Determine the (x, y) coordinate at the center of the cell enclosing the given text.  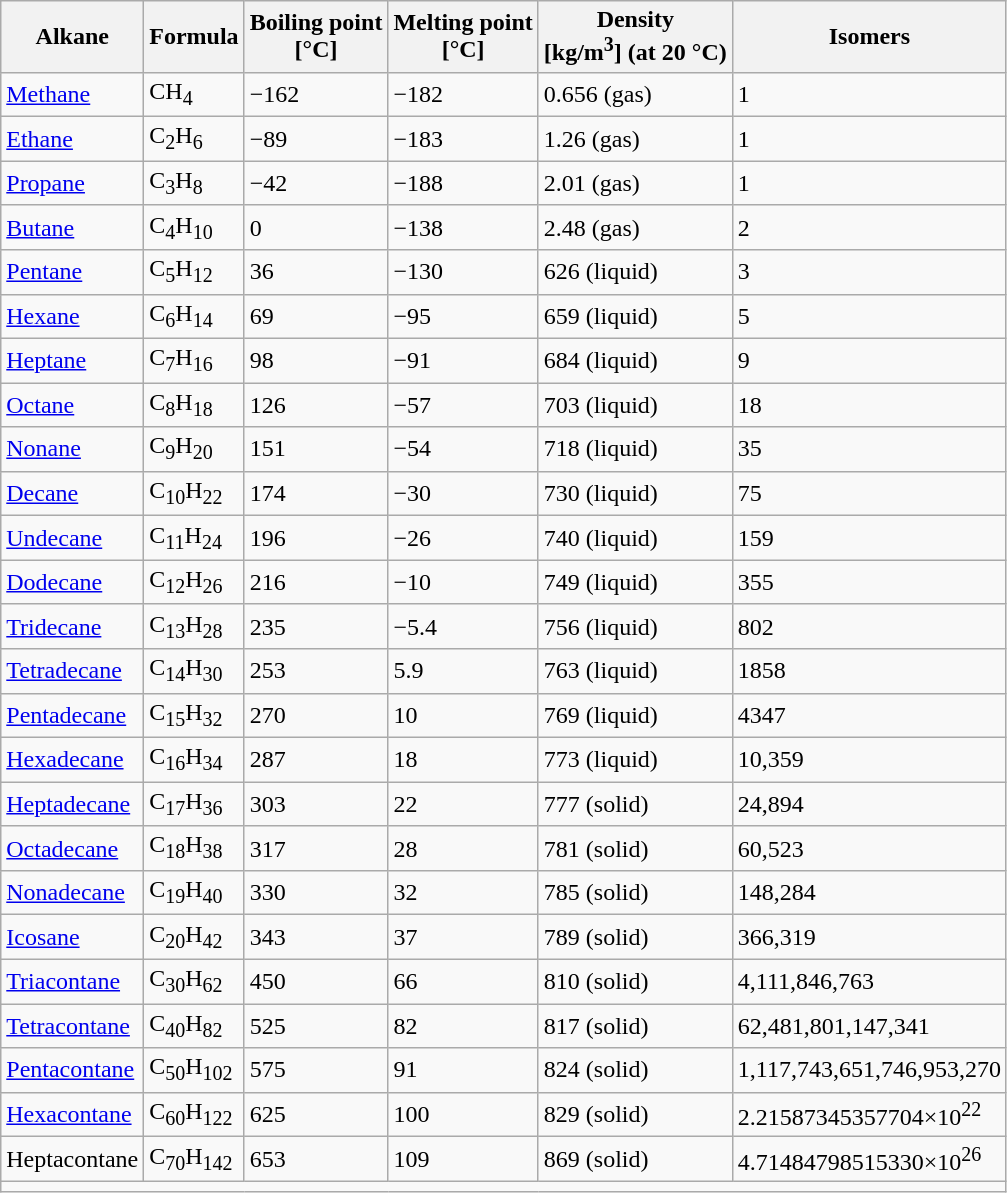
1.26 (gas) (635, 139)
Formula (194, 37)
148,284 (869, 892)
626 (liquid) (635, 272)
Pentane (72, 272)
Hexadecane (72, 759)
35 (869, 449)
Dodecane (72, 582)
5 (869, 316)
C15H32 (194, 715)
Heptadecane (72, 804)
28 (463, 848)
763 (liquid) (635, 671)
829 (solid) (635, 1114)
Methane (72, 94)
703 (liquid) (635, 405)
98 (316, 360)
Hexane (72, 316)
Heptacontane (72, 1160)
66 (463, 981)
36 (316, 272)
Tridecane (72, 626)
Butane (72, 227)
Heptane (72, 360)
C3H8 (194, 183)
91 (463, 1070)
Tetracontane (72, 1026)
−91 (463, 360)
785 (solid) (635, 892)
69 (316, 316)
653 (316, 1160)
C12H26 (194, 582)
C7H16 (194, 360)
Nonane (72, 449)
C16H34 (194, 759)
330 (316, 892)
−138 (463, 227)
−42 (316, 183)
0.656 (gas) (635, 94)
C8H18 (194, 405)
C5H12 (194, 272)
109 (463, 1160)
C17H36 (194, 804)
196 (316, 538)
C2H6 (194, 139)
810 (solid) (635, 981)
C6H14 (194, 316)
Triacontane (72, 981)
Alkane (72, 37)
C70H142 (194, 1160)
270 (316, 715)
777 (solid) (635, 804)
718 (liquid) (635, 449)
−95 (463, 316)
1858 (869, 671)
Melting point[°C] (463, 37)
253 (316, 671)
C9H20 (194, 449)
450 (316, 981)
Density[kg/m3] (at 20 °C) (635, 37)
684 (liquid) (635, 360)
Hexacontane (72, 1114)
−162 (316, 94)
Pentadecane (72, 715)
824 (solid) (635, 1070)
32 (463, 892)
C14H30 (194, 671)
235 (316, 626)
Propane (72, 183)
C10H22 (194, 493)
869 (solid) (635, 1160)
769 (liquid) (635, 715)
C4H10 (194, 227)
−26 (463, 538)
773 (liquid) (635, 759)
62,481,801,147,341 (869, 1026)
2 (869, 227)
817 (solid) (635, 1026)
287 (316, 759)
355 (869, 582)
C50H102 (194, 1070)
2.21587345357704×1022 (869, 1114)
−188 (463, 183)
756 (liquid) (635, 626)
781 (solid) (635, 848)
24,894 (869, 804)
−182 (463, 94)
659 (liquid) (635, 316)
75 (869, 493)
1,117,743,651,746,953,270 (869, 1070)
Isomers (869, 37)
Octane (72, 405)
789 (solid) (635, 937)
4.71484798515330×1026 (869, 1160)
C18H38 (194, 848)
174 (316, 493)
575 (316, 1070)
−57 (463, 405)
730 (liquid) (635, 493)
5.9 (463, 671)
CH4 (194, 94)
C11H24 (194, 538)
−30 (463, 493)
2.01 (gas) (635, 183)
Tetradecane (72, 671)
−89 (316, 139)
C19H40 (194, 892)
Octadecane (72, 848)
Ethane (72, 139)
10,359 (869, 759)
159 (869, 538)
−10 (463, 582)
4,111,846,763 (869, 981)
151 (316, 449)
C60H122 (194, 1114)
60,523 (869, 848)
37 (463, 937)
Boiling point[°C] (316, 37)
3 (869, 272)
0 (316, 227)
100 (463, 1114)
C40H82 (194, 1026)
Decane (72, 493)
22 (463, 804)
2.48 (gas) (635, 227)
749 (liquid) (635, 582)
317 (316, 848)
303 (316, 804)
Nonadecane (72, 892)
366,319 (869, 937)
−130 (463, 272)
82 (463, 1026)
4347 (869, 715)
10 (463, 715)
−54 (463, 449)
525 (316, 1026)
216 (316, 582)
−183 (463, 139)
C20H42 (194, 937)
625 (316, 1114)
Undecane (72, 538)
9 (869, 360)
126 (316, 405)
Icosane (72, 937)
740 (liquid) (635, 538)
−5.4 (463, 626)
C13H28 (194, 626)
C30H62 (194, 981)
343 (316, 937)
Pentacontane (72, 1070)
802 (869, 626)
